Return (X, Y) of the center of cell containing provided text 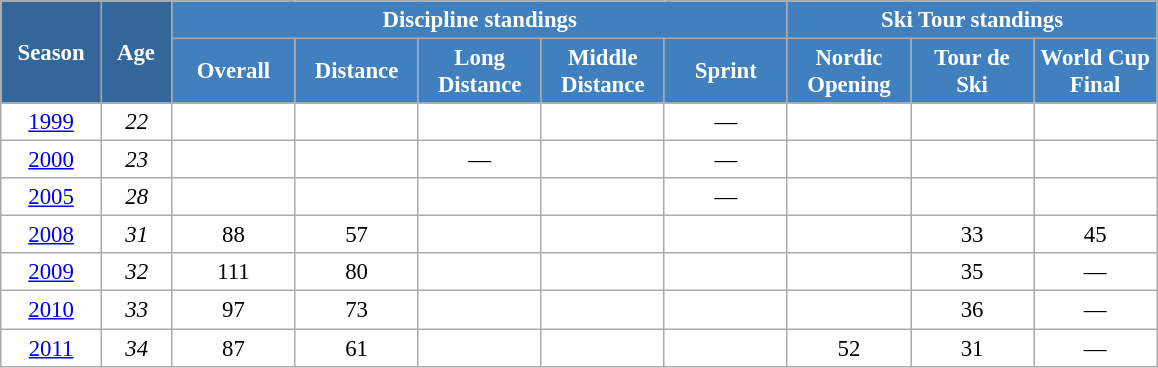
45 (1096, 235)
87 (234, 348)
36 (972, 310)
2011 (52, 348)
97 (234, 310)
Age (136, 52)
28 (136, 197)
61 (356, 348)
Tour deSki (972, 72)
1999 (52, 122)
22 (136, 122)
2000 (52, 160)
NordicOpening (848, 72)
2008 (52, 235)
2010 (52, 310)
Middle Distance (602, 72)
2009 (52, 273)
88 (234, 235)
Sprint (726, 72)
73 (356, 310)
Distance (356, 72)
52 (848, 348)
Ski Tour standings (972, 20)
34 (136, 348)
Overall (234, 72)
57 (356, 235)
Discipline standings (480, 20)
2005 (52, 197)
111 (234, 273)
23 (136, 160)
Season (52, 52)
80 (356, 273)
35 (972, 273)
32 (136, 273)
World CupFinal (1096, 72)
Long Distance (480, 72)
